For the text-containing cell, return its midpoint in (X, Y) coordinate format. 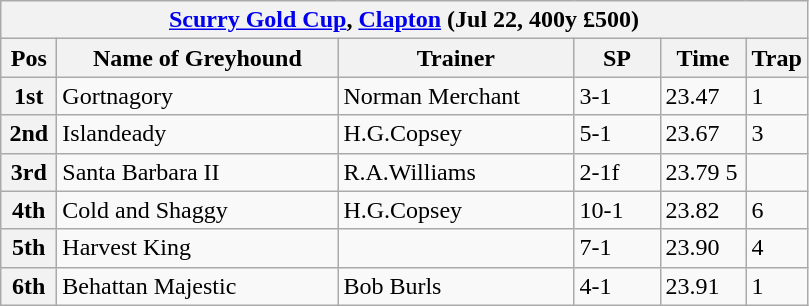
3rd (29, 172)
23.67 (703, 134)
3 (776, 134)
4th (29, 210)
Harvest King (198, 248)
3-1 (617, 96)
23.82 (703, 210)
Trap (776, 58)
7-1 (617, 248)
1st (29, 96)
R.A.Williams (456, 172)
23.79 5 (703, 172)
5-1 (617, 134)
Bob Burls (456, 286)
Norman Merchant (456, 96)
23.47 (703, 96)
Pos (29, 58)
4 (776, 248)
Gortnagory (198, 96)
23.91 (703, 286)
Time (703, 58)
23.90 (703, 248)
Scurry Gold Cup, Clapton (Jul 22, 400y £500) (404, 20)
2-1f (617, 172)
SP (617, 58)
5th (29, 248)
Santa Barbara II (198, 172)
Cold and Shaggy (198, 210)
Name of Greyhound (198, 58)
Islandeady (198, 134)
6 (776, 210)
Behattan Majestic (198, 286)
10-1 (617, 210)
Trainer (456, 58)
2nd (29, 134)
4-1 (617, 286)
6th (29, 286)
